Search for the cell housing the specified text and yield its (x, y) center coordinate. 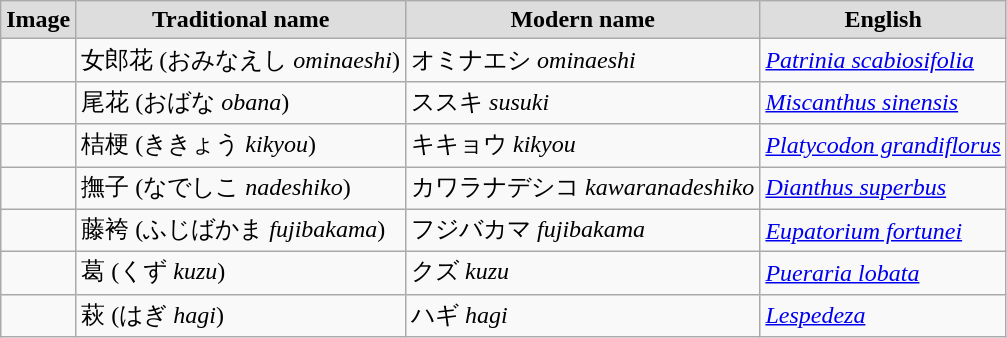
Patrinia scabiosifolia (883, 60)
尾花 (おばな obana) (241, 102)
撫子 (なでしこ nadeshiko) (241, 188)
藤袴 (ふじばかま fujibakama) (241, 230)
Miscanthus sinensis (883, 102)
Lespedeza (883, 316)
Eupatorium fortunei (883, 230)
フジバカマ fujibakama (583, 230)
English (883, 20)
Pueraria lobata (883, 274)
キキョウ kikyou (583, 146)
クズ kuzu (583, 274)
葛 (くず kuzu) (241, 274)
Platycodon grandiflorus (883, 146)
Image (38, 20)
オミナエシ ominaeshi (583, 60)
ススキ susuki (583, 102)
桔梗 (ききょう kikyou) (241, 146)
Modern name (583, 20)
Traditional name (241, 20)
ハギ hagi (583, 316)
Dianthus superbus (883, 188)
萩 (はぎ hagi) (241, 316)
カワラナデシコ kawaranadeshiko (583, 188)
女郎花 (おみなえし ominaeshi) (241, 60)
